Locate the cell with the specified text and output its (X, Y) center coordinate. 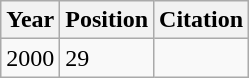
Position (107, 20)
Year (30, 20)
2000 (30, 58)
Citation (202, 20)
29 (107, 58)
